Search for the cell housing the specified text and yield its (X, Y) center coordinate. 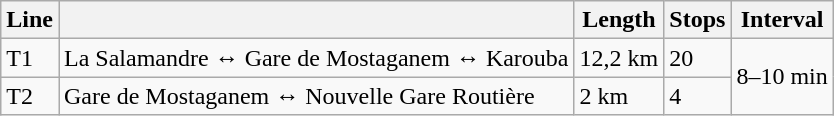
Gare de Mostaganem ↔ Nouvelle Gare Routière (316, 96)
4 (698, 96)
2 km (619, 96)
Line (30, 20)
8–10 min (782, 77)
12,2 km (619, 58)
20 (698, 58)
Length (619, 20)
T1 (30, 58)
Interval (782, 20)
Stops (698, 20)
T2 (30, 96)
La Salamandre ↔ Gare de Mostaganem ↔ Karouba (316, 58)
